Provide the [x, y] coordinate of the cell's center where the given text is located.  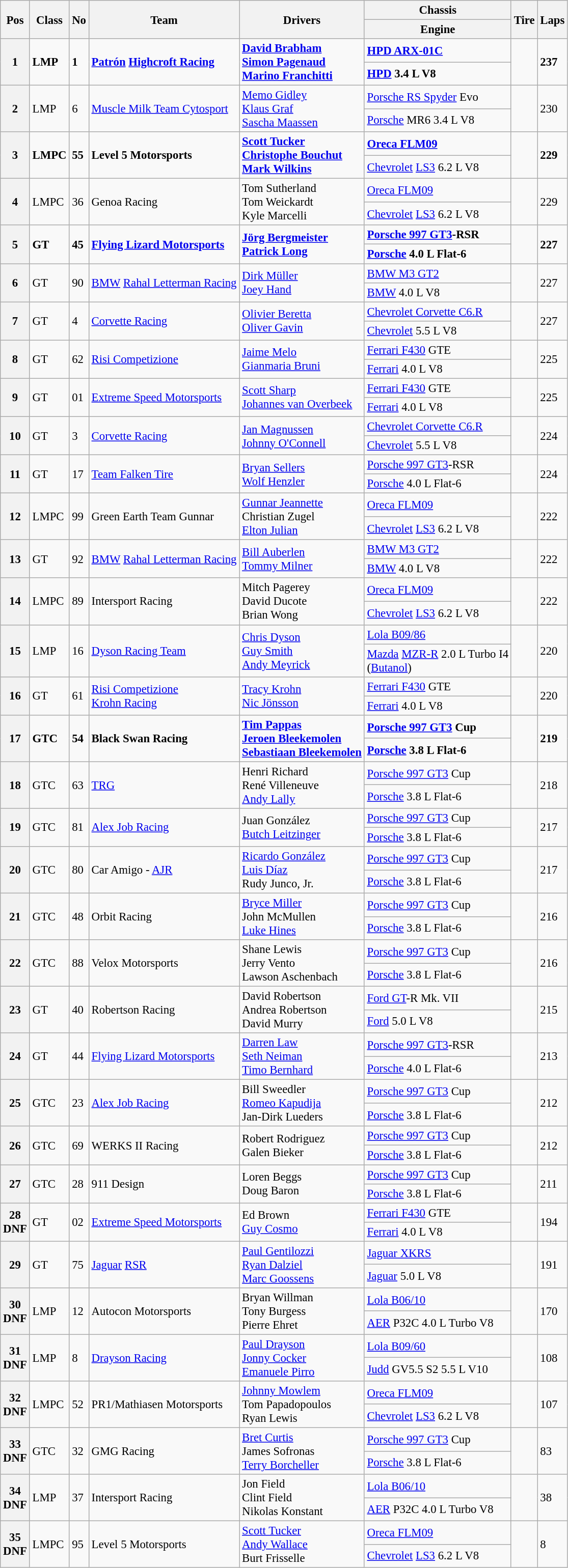
108 [552, 1358]
48 [79, 917]
24 [15, 1056]
61 [79, 695]
Porsche MR6 3.4 L V8 [438, 121]
WERKS II Racing [164, 1145]
Ricardo González Luis Díaz Rudy Junco, Jr. [302, 870]
29 [15, 1265]
Jaguar RSR [164, 1265]
David Robertson Andrea Robertson David Murry [302, 1010]
Jaguar 5.0 L V8 [438, 1276]
211 [552, 1184]
28DNF [15, 1222]
Scott Tucker Andy Wallace Burt Frisselle [302, 1545]
Team Falken Tire [164, 474]
Bryce Miller John McMullen Luke Hines [302, 917]
10 [15, 436]
215 [552, 1010]
15 [15, 651]
33DNF [15, 1451]
Memo Gidley Klaus Graf Sascha Maassen [302, 109]
Jon Field Clint Field Nikolas Konstant [302, 1498]
Tire [524, 19]
Lola B09/60 [438, 1346]
Risi Competizione [164, 359]
37 [79, 1498]
99 [79, 517]
230 [552, 109]
20 [15, 870]
44 [79, 1056]
34DNF [15, 1498]
Tracy Krohn Nic Jönsson [302, 695]
Paul Drayson Jonny Cocker Emanuele Pirro [302, 1358]
45 [79, 244]
Judd GV5.5 S2 5.5 L V10 [438, 1369]
Juan González Butch Leitzinger [302, 828]
26 [15, 1145]
Risi Competizione Krohn Racing [164, 695]
21 [15, 917]
14 [15, 602]
David Brabham Simon Pagenaud Marino Franchitti [302, 62]
Chris Dyson Guy Smith Andy Meyrick [302, 651]
92 [79, 559]
Jörg Bergmeister Patrick Long [302, 244]
80 [79, 870]
Engine [438, 30]
Team [164, 19]
01 [79, 397]
19 [15, 828]
213 [552, 1056]
Car Amigo - AJR [164, 870]
22 [15, 963]
83 [552, 1451]
194 [552, 1222]
Mitch Pagerey David Ducote Brian Wong [302, 602]
5 [15, 244]
Chassis [438, 10]
40 [79, 1010]
HPD 3.4 L V8 [438, 74]
Green Earth Team Gunnar [164, 517]
Ford 5.0 L V8 [438, 1022]
Bret Curtis James Sofronas Terry Borcheller [302, 1451]
Drayson Racing [164, 1358]
HPD ARX-01C [438, 50]
90 [79, 283]
28 [79, 1184]
219 [552, 739]
32DNF [15, 1405]
911 Design [164, 1184]
36 [79, 202]
Robert Rodriguez Galen Bieker [302, 1145]
Olivier Beretta Oliver Gavin [302, 321]
Velox Motorsports [164, 963]
Porsche RS Spyder Evo [438, 97]
Ford GT-R Mk. VII [438, 998]
Jaguar XKRS [438, 1253]
69 [79, 1145]
Bryan Sellers Wolf Henzler [302, 474]
PR1/Mathiasen Motorsports [164, 1405]
9 [15, 397]
191 [552, 1265]
Genoa Racing [164, 202]
Mazda MZR-R 2.0 L Turbo I4(Butanol) [438, 661]
TRG [164, 785]
18 [15, 785]
Drivers [302, 19]
02 [79, 1222]
52 [79, 1405]
Muscle Milk Team Cytosport [164, 109]
89 [79, 602]
Pos [15, 19]
Scott Sharp Johannes van Overbeek [302, 397]
Tim Pappas Jeroen Bleekemolen Sebastiaan Bleekemolen [302, 739]
Robertson Racing [164, 1010]
27 [15, 1184]
218 [552, 785]
Autocon Motorsports [164, 1311]
13 [15, 559]
54 [79, 739]
Ed Brown Guy Cosmo [302, 1222]
GMG Racing [164, 1451]
Johnny Mowlem Tom Papadopoulos Ryan Lewis [302, 1405]
95 [79, 1545]
Jan Magnussen Johnny O'Connell [302, 436]
38 [552, 1498]
55 [79, 155]
Henri Richard René Villeneuve Andy Lally [302, 785]
Orbit Racing [164, 917]
81 [79, 828]
Dirk Müller Joey Hand [302, 283]
Laps [552, 19]
Jaime Melo Gianmaria Bruni [302, 359]
170 [552, 1311]
Lola B09/86 [438, 634]
Shane Lewis Jerry Vento Lawson Aschenbach [302, 963]
Gunnar Jeannette Christian Zugel Elton Julian [302, 517]
30DNF [15, 1311]
88 [79, 963]
11 [15, 474]
Class [49, 19]
32 [79, 1451]
Bryan Willman Tony Burgess Pierre Ehret [302, 1311]
Black Swan Racing [164, 739]
62 [79, 359]
Dyson Racing Team [164, 651]
35DNF [15, 1545]
Scott Tucker Christophe Bouchut Mark Wilkins [302, 155]
Bill Sweedler Romeo Kapudija Jan-Dirk Lueders [302, 1103]
31DNF [15, 1358]
7 [15, 321]
107 [552, 1405]
Tom Sutherland Tom Weickardt Kyle Marcelli [302, 202]
25 [15, 1103]
Darren Law Seth Neiman Timo Bernhard [302, 1056]
Patrón Highcroft Racing [164, 62]
Paul Gentilozzi Ryan Dalziel Marc Goossens [302, 1265]
75 [79, 1265]
2 [15, 109]
63 [79, 785]
Bill Auberlen Tommy Milner [302, 559]
237 [552, 62]
No [79, 19]
Loren Beggs Doug Baron [302, 1184]
